Locate the cell with the specified text and output its [x, y] center coordinate. 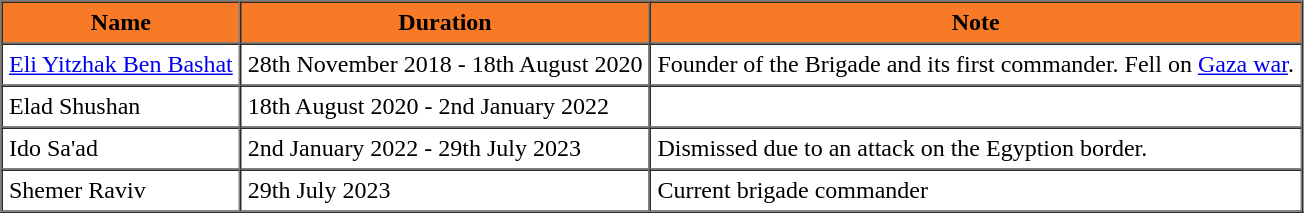
Eli Yitzhak Ben Bashat [122, 65]
18th August 2020 - 2nd January 2022 [445, 107]
28th November 2018 - 18th August 2020 [445, 65]
Note [976, 23]
29th July 2023 [445, 191]
Shemer Raviv [122, 191]
Ido Sa'ad [122, 149]
Duration [445, 23]
Dismissed due to an attack on the Egyption border. [976, 149]
Founder of the Brigade and its first commander. Fell on Gaza war. [976, 65]
2nd January 2022 - 29th July 2023 [445, 149]
Name [122, 23]
Elad Shushan [122, 107]
Current brigade commander [976, 191]
